Provide the (x, y) coordinate of the cell's center where the given text is located.  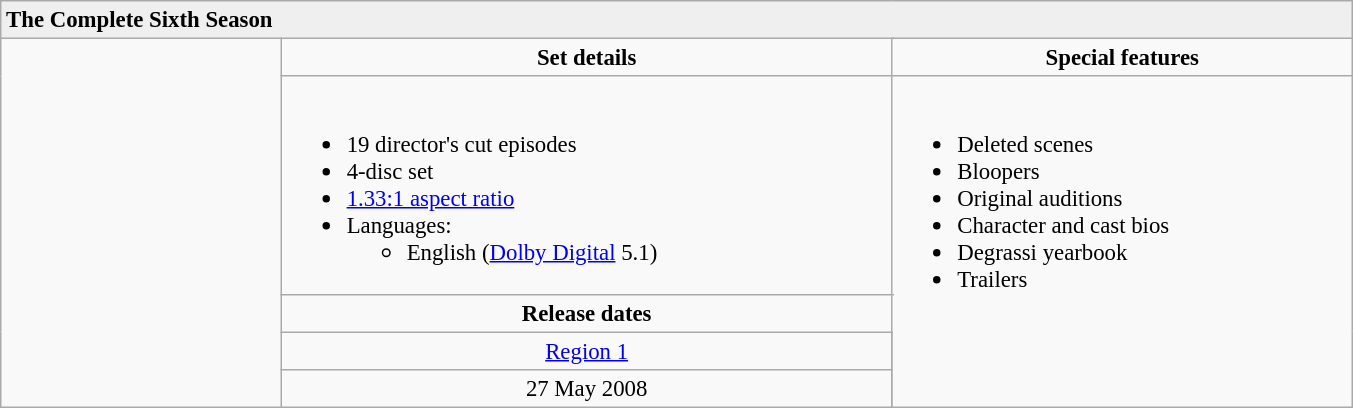
The Complete Sixth Season (677, 20)
Region 1 (586, 351)
19 director's cut episodes4-disc set1.33:1 aspect ratioLanguages:English (Dolby Digital 5.1) (586, 185)
Special features (1122, 58)
Set details (586, 58)
Release dates (586, 313)
Deleted scenesBloopersOriginal auditionsCharacter and cast biosDegrassi yearbookTrailers (1122, 242)
27 May 2008 (586, 388)
